Return the (X, Y) coordinate for the center point of the cell that contains the specified text.  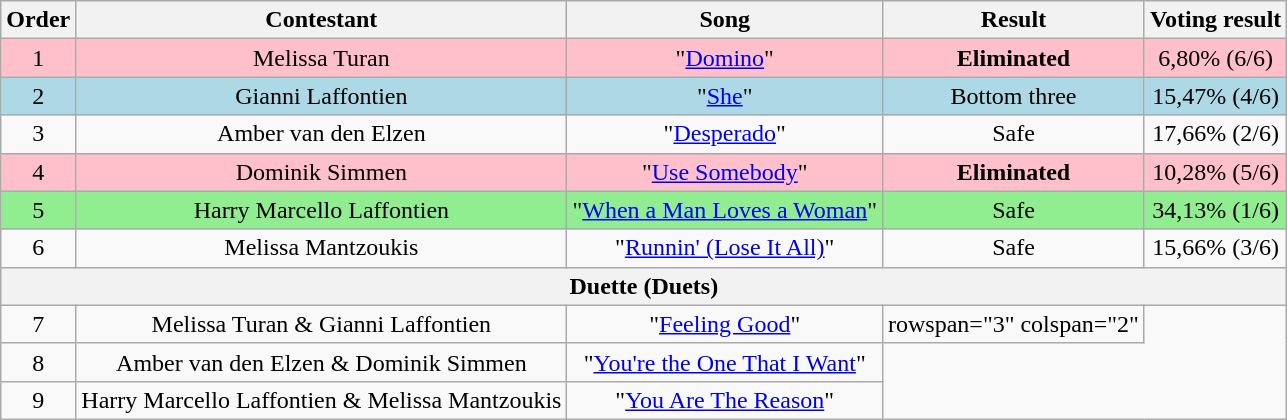
rowspan="3" colspan="2" (1013, 324)
3 (38, 134)
Melissa Mantzoukis (322, 248)
Amber van den Elzen (322, 134)
Voting result (1215, 20)
1 (38, 58)
"Use Somebody" (725, 172)
7 (38, 324)
17,66% (2/6) (1215, 134)
4 (38, 172)
"Domino" (725, 58)
Dominik Simmen (322, 172)
Order (38, 20)
Song (725, 20)
34,13% (1/6) (1215, 210)
"You Are The Reason" (725, 400)
2 (38, 96)
Harry Marcello Laffontien (322, 210)
15,47% (4/6) (1215, 96)
Amber van den Elzen & Dominik Simmen (322, 362)
Melissa Turan & Gianni Laffontien (322, 324)
15,66% (3/6) (1215, 248)
"Runnin' (Lose It All)" (725, 248)
Gianni Laffontien (322, 96)
Harry Marcello Laffontien & Melissa Mantzoukis (322, 400)
"When a Man Loves a Woman" (725, 210)
Duette (Duets) (644, 286)
6,80% (6/6) (1215, 58)
5 (38, 210)
10,28% (5/6) (1215, 172)
Bottom three (1013, 96)
"She" (725, 96)
Contestant (322, 20)
"Feeling Good" (725, 324)
8 (38, 362)
Result (1013, 20)
"Desperado" (725, 134)
"You're the One That I Want" (725, 362)
9 (38, 400)
Melissa Turan (322, 58)
6 (38, 248)
